Return the [x, y] coordinate for the center point of the cell that contains the specified text.  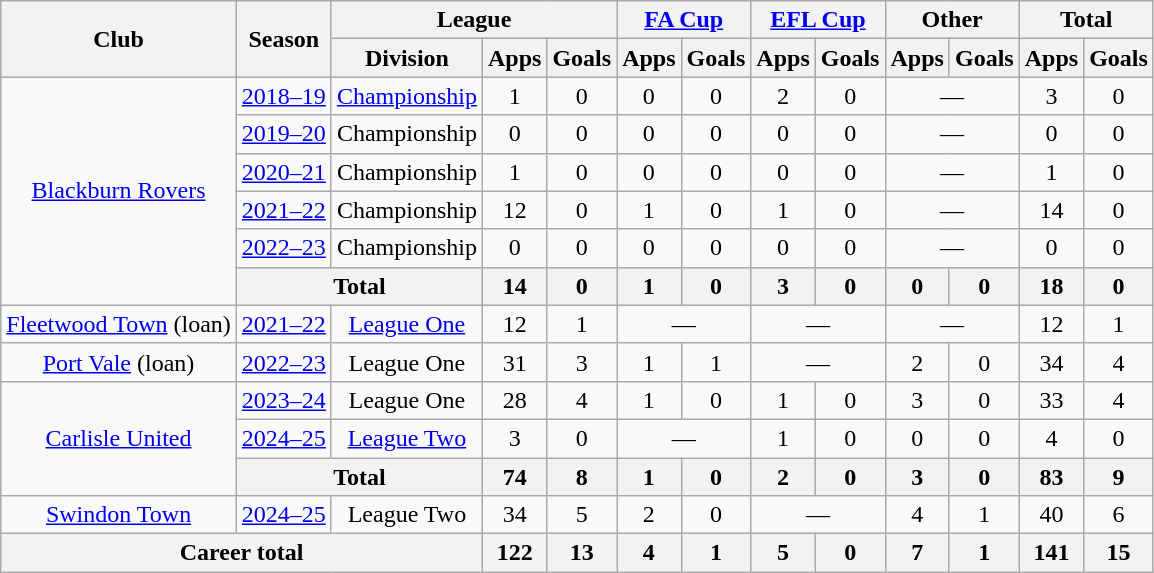
28 [514, 400]
2020–21 [284, 172]
Blackburn Rovers [119, 191]
Club [119, 39]
122 [514, 553]
9 [1119, 477]
7 [917, 553]
74 [514, 477]
33 [1051, 400]
Division [406, 58]
83 [1051, 477]
18 [1051, 286]
31 [514, 362]
Career total [242, 553]
13 [582, 553]
2019–20 [284, 134]
6 [1119, 515]
2018–19 [284, 96]
Other [952, 20]
141 [1051, 553]
Swindon Town [119, 515]
Season [284, 39]
Port Vale (loan) [119, 362]
Fleetwood Town (loan) [119, 324]
40 [1051, 515]
15 [1119, 553]
Carlisle United [119, 438]
League [474, 20]
EFL Cup [818, 20]
2023–24 [284, 400]
FA Cup [684, 20]
8 [582, 477]
